Find where the given text appears and provide that cell's center as (x, y) coordinate. 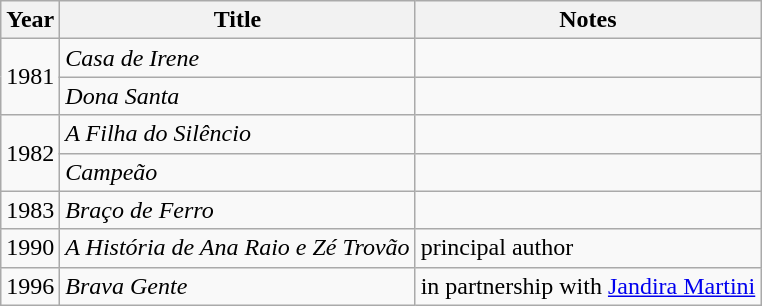
Notes (588, 20)
Casa de Irene (238, 58)
A Filha do Silêncio (238, 134)
A História de Ana Raio e Zé Trovão (238, 248)
1990 (30, 248)
1981 (30, 77)
Brava Gente (238, 286)
1982 (30, 153)
Campeão (238, 172)
in partnership with Jandira Martini (588, 286)
1996 (30, 286)
Braço de Ferro (238, 210)
Dona Santa (238, 96)
principal author (588, 248)
1983 (30, 210)
Title (238, 20)
Year (30, 20)
